Detect which cell encompasses the target text, then output its [X, Y] center coordinate. 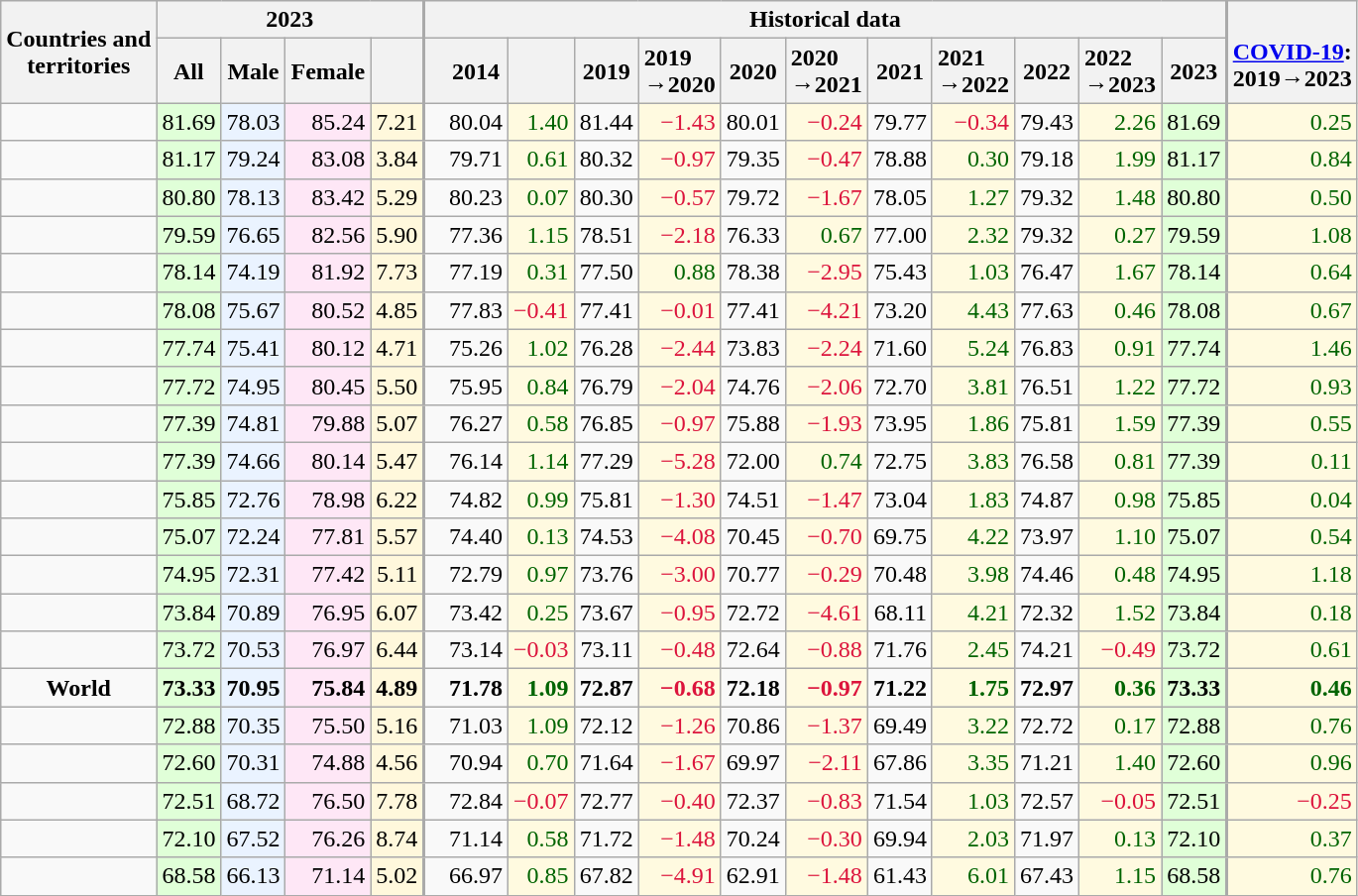
6.22 [397, 499]
76.79 [607, 386]
78.05 [900, 197]
1.83 [973, 499]
4.21 [973, 613]
Historical data [825, 20]
2.32 [973, 235]
70.35 [254, 726]
−0.30 [827, 839]
74.88 [328, 763]
0.30 [973, 160]
4.43 [973, 310]
71.60 [900, 348]
71.76 [900, 650]
5.11 [397, 575]
72.79 [466, 575]
6.44 [397, 650]
78.13 [254, 197]
8.74 [397, 839]
−0.41 [541, 310]
−2.95 [827, 273]
71.72 [607, 839]
0.91 [1120, 348]
2019 [607, 71]
81.44 [607, 122]
−3.00 [680, 575]
76.28 [607, 348]
71.21 [1047, 763]
66.97 [466, 876]
0.99 [541, 499]
76.97 [328, 650]
76.58 [1047, 461]
77.29 [607, 461]
76.95 [328, 613]
−1.47 [827, 499]
71.03 [466, 726]
79.43 [1047, 122]
78.51 [607, 235]
1.46 [1292, 348]
76.26 [328, 839]
−0.95 [680, 613]
80.32 [607, 160]
0.48 [1120, 575]
69.75 [900, 537]
−0.88 [827, 650]
4.71 [397, 348]
−0.47 [827, 160]
71.64 [607, 763]
0.85 [541, 876]
67.52 [254, 839]
75.67 [254, 310]
72.87 [607, 688]
76.65 [254, 235]
72.64 [753, 650]
0.54 [1292, 537]
0.37 [1292, 839]
−0.68 [680, 688]
74.46 [1047, 575]
2022 [1047, 71]
−4.91 [680, 876]
72.24 [254, 537]
4.89 [397, 688]
68.72 [254, 801]
71.54 [900, 801]
−1.37 [827, 726]
79.24 [254, 160]
−0.34 [973, 122]
77.50 [607, 273]
74.82 [466, 499]
80.23 [466, 197]
All [188, 71]
2014 [466, 71]
74.81 [254, 423]
75.95 [466, 386]
2019→2020 [680, 71]
3.35 [973, 763]
70.24 [753, 839]
5.50 [397, 386]
61.43 [900, 876]
72.75 [900, 461]
67.82 [607, 876]
−0.01 [680, 310]
73.97 [1047, 537]
74.76 [753, 386]
5.24 [973, 348]
2021 [900, 71]
74.87 [1047, 499]
79.88 [328, 423]
77.36 [466, 235]
2020→2021 [827, 71]
1.08 [1292, 235]
74.21 [1047, 650]
79.72 [753, 197]
5.57 [397, 537]
1.59 [1120, 423]
83.42 [328, 197]
0.36 [1120, 688]
3.98 [973, 575]
−2.24 [827, 348]
80.14 [328, 461]
77.81 [328, 537]
75.50 [328, 726]
0.55 [1292, 423]
5.29 [397, 197]
2.03 [973, 839]
−0.49 [1120, 650]
5.16 [397, 726]
0.74 [827, 461]
72.12 [607, 726]
72.37 [753, 801]
Female [328, 71]
0.31 [541, 273]
−0.24 [827, 122]
−4.61 [827, 613]
7.21 [397, 122]
0.88 [680, 273]
0.17 [1120, 726]
World [79, 688]
75.88 [753, 423]
73.11 [607, 650]
79.18 [1047, 160]
76.83 [1047, 348]
7.78 [397, 801]
1.22 [1120, 386]
74.19 [254, 273]
1.86 [973, 423]
74.51 [753, 499]
78.88 [900, 160]
73.76 [607, 575]
1.14 [541, 461]
69.49 [900, 726]
−0.40 [680, 801]
−0.57 [680, 197]
76.51 [1047, 386]
67.43 [1047, 876]
75.41 [254, 348]
76.27 [466, 423]
COVID-19:2019→2023 [1292, 52]
−0.07 [541, 801]
73.95 [900, 423]
77.00 [900, 235]
74.53 [607, 537]
76.85 [607, 423]
70.95 [254, 688]
0.96 [1292, 763]
−0.05 [1120, 801]
69.94 [900, 839]
73.04 [900, 499]
79.35 [753, 160]
0.98 [1120, 499]
80.30 [607, 197]
85.24 [328, 122]
76.50 [328, 801]
−2.11 [827, 763]
−1.30 [680, 499]
4.85 [397, 310]
68.11 [900, 613]
−2.18 [680, 235]
72.57 [1047, 801]
5.07 [397, 423]
73.67 [607, 613]
70.45 [753, 537]
0.81 [1120, 461]
73.20 [900, 310]
Male [254, 71]
5.47 [397, 461]
76.33 [753, 235]
6.01 [973, 876]
75.43 [900, 273]
75.26 [466, 348]
4.56 [397, 763]
1.99 [1120, 160]
−4.08 [680, 537]
0.18 [1292, 613]
0.27 [1120, 235]
0.50 [1292, 197]
66.13 [254, 876]
77.19 [466, 273]
72.84 [466, 801]
71.78 [466, 688]
1.75 [973, 688]
0.04 [1292, 499]
70.48 [900, 575]
5.02 [397, 876]
2021→2022 [973, 71]
1.10 [1120, 537]
70.77 [753, 575]
75.84 [328, 688]
2.45 [973, 650]
3.83 [973, 461]
0.70 [541, 763]
77.63 [1047, 310]
−1.93 [827, 423]
−0.03 [541, 650]
78.03 [254, 122]
79.71 [466, 160]
4.22 [973, 537]
0.11 [1292, 461]
73.83 [753, 348]
72.31 [254, 575]
83.08 [328, 160]
5.90 [397, 235]
71.22 [900, 688]
69.97 [753, 763]
3.84 [397, 160]
−4.21 [827, 310]
0.64 [1292, 273]
72.97 [1047, 688]
−2.44 [680, 348]
1.48 [1120, 197]
7.73 [397, 273]
−0.83 [827, 801]
−0.48 [680, 650]
76.14 [466, 461]
2020 [753, 71]
72.77 [607, 801]
0.07 [541, 197]
72.00 [753, 461]
70.89 [254, 613]
−1.26 [680, 726]
72.32 [1047, 613]
81.92 [328, 273]
71.97 [1047, 839]
78.38 [753, 273]
70.86 [753, 726]
70.31 [254, 763]
76.47 [1047, 273]
3.81 [973, 386]
−0.29 [827, 575]
82.56 [328, 235]
74.66 [254, 461]
0.97 [541, 575]
80.52 [328, 310]
74.40 [466, 537]
0.93 [1292, 386]
80.04 [466, 122]
80.01 [753, 122]
−5.28 [680, 461]
−2.06 [827, 386]
78.98 [328, 499]
1.52 [1120, 613]
Countries andterritories [79, 52]
62.91 [753, 876]
−1.43 [680, 122]
77.83 [466, 310]
70.53 [254, 650]
2.26 [1120, 122]
−0.70 [827, 537]
73.42 [466, 613]
1.02 [541, 348]
70.94 [466, 763]
1.27 [973, 197]
1.67 [1120, 273]
3.22 [973, 726]
1.18 [1292, 575]
80.12 [328, 348]
77.42 [328, 575]
2022→2023 [1120, 71]
−0.25 [1292, 801]
72.18 [753, 688]
67.86 [900, 763]
73.14 [466, 650]
72.76 [254, 499]
72.70 [900, 386]
79.77 [900, 122]
80.45 [328, 386]
−2.04 [680, 386]
6.07 [397, 613]
